Identify which cell holds the provided text, then report its [x, y] central coordinate. 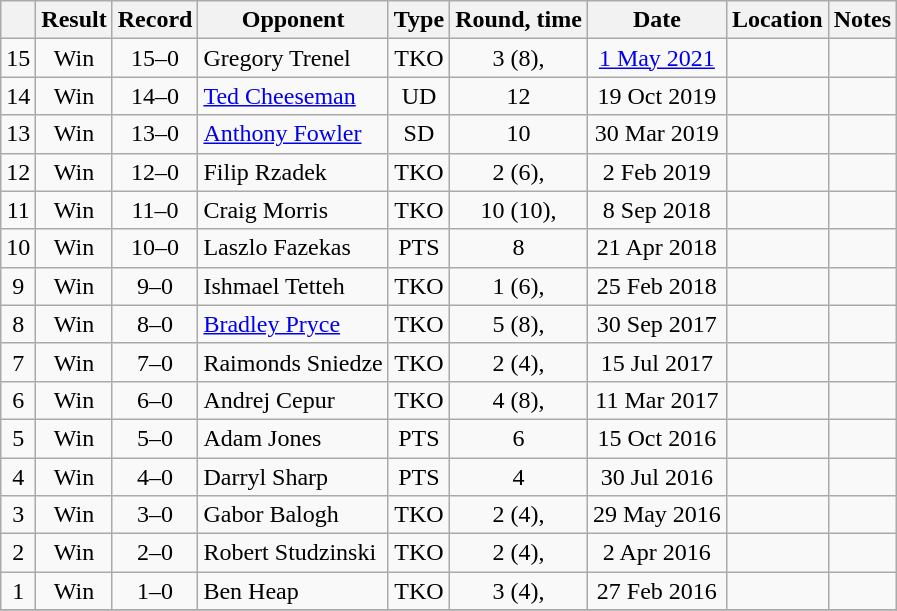
Record [155, 20]
Adam Jones [293, 438]
2 Apr 2016 [656, 553]
3 (8), [519, 58]
1–0 [155, 591]
1 [18, 591]
Andrej Cepur [293, 400]
Filip Rzadek [293, 172]
Gabor Balogh [293, 515]
15 Oct 2016 [656, 438]
2 [18, 553]
Laszlo Fazekas [293, 248]
1 (6), [519, 286]
11 Mar 2017 [656, 400]
2–0 [155, 553]
10–0 [155, 248]
9 [18, 286]
Bradley Pryce [293, 324]
6–0 [155, 400]
4 (8), [519, 400]
8 Sep 2018 [656, 210]
14–0 [155, 96]
3 (4), [519, 591]
19 Oct 2019 [656, 96]
1 May 2021 [656, 58]
13–0 [155, 134]
SD [418, 134]
30 Sep 2017 [656, 324]
9–0 [155, 286]
27 Feb 2016 [656, 591]
Location [777, 20]
13 [18, 134]
10 (10), [519, 210]
5 (8), [519, 324]
8–0 [155, 324]
Ben Heap [293, 591]
5 [18, 438]
Ishmael Tetteh [293, 286]
Type [418, 20]
15 [18, 58]
Darryl Sharp [293, 477]
3–0 [155, 515]
Ted Cheeseman [293, 96]
Round, time [519, 20]
21 Apr 2018 [656, 248]
15 Jul 2017 [656, 362]
Craig Morris [293, 210]
Result [74, 20]
UD [418, 96]
30 Mar 2019 [656, 134]
12–0 [155, 172]
14 [18, 96]
Anthony Fowler [293, 134]
29 May 2016 [656, 515]
7 [18, 362]
Raimonds Sniedze [293, 362]
Opponent [293, 20]
4–0 [155, 477]
Gregory Trenel [293, 58]
7–0 [155, 362]
11–0 [155, 210]
5–0 [155, 438]
25 Feb 2018 [656, 286]
3 [18, 515]
2 Feb 2019 [656, 172]
11 [18, 210]
30 Jul 2016 [656, 477]
2 (6), [519, 172]
15–0 [155, 58]
Date [656, 20]
Notes [862, 20]
Robert Studzinski [293, 553]
